Pinpoint the cell where the given text exists, returning its [X, Y] midpoint coordinate. 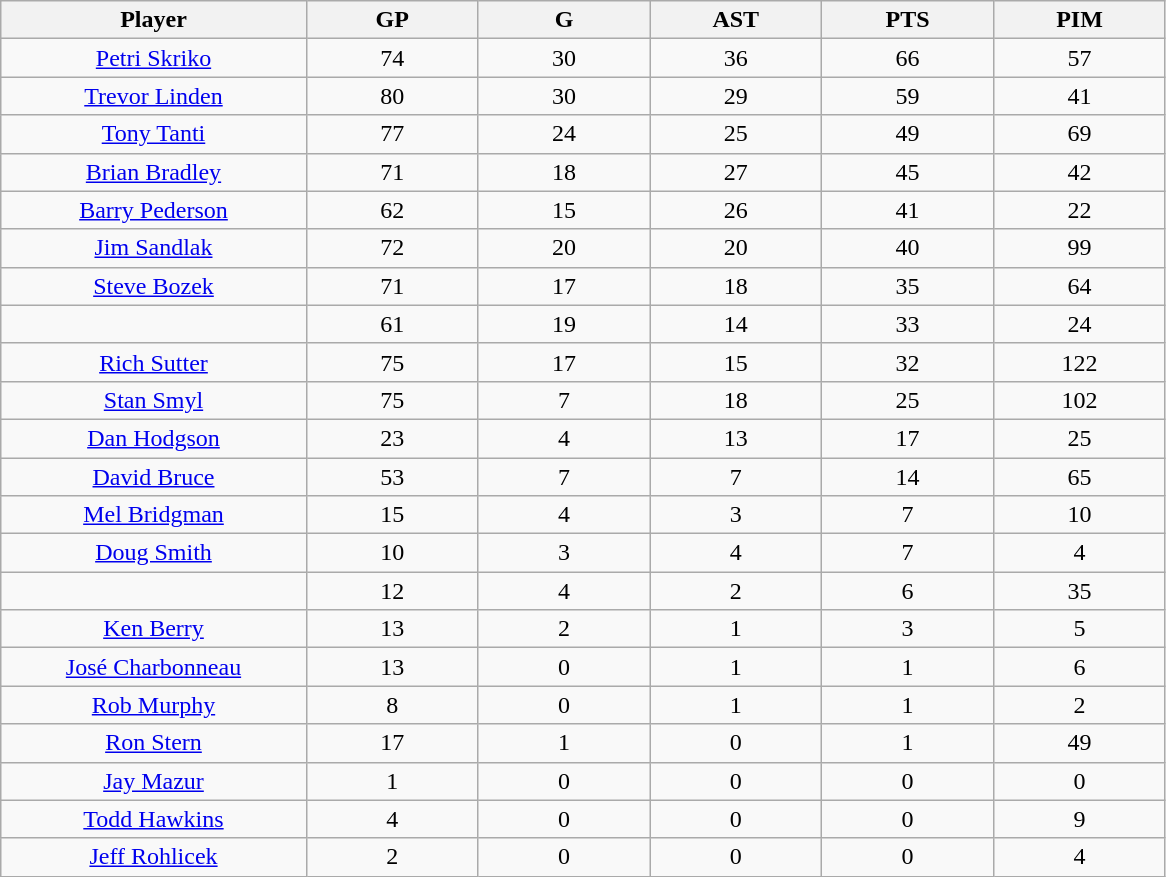
26 [736, 210]
57 [1080, 58]
64 [1080, 286]
40 [908, 248]
Ron Stern [154, 743]
61 [392, 324]
74 [392, 58]
22 [1080, 210]
59 [908, 96]
77 [392, 134]
36 [736, 58]
65 [1080, 477]
Steve Bozek [154, 286]
Jay Mazur [154, 781]
23 [392, 438]
102 [1080, 400]
AST [736, 20]
32 [908, 362]
42 [1080, 172]
G [564, 20]
12 [392, 591]
Rob Murphy [154, 705]
Todd Hawkins [154, 819]
Dan Hodgson [154, 438]
Player [154, 20]
45 [908, 172]
29 [736, 96]
80 [392, 96]
5 [1080, 629]
Jim Sandlak [154, 248]
8 [392, 705]
Tony Tanti [154, 134]
33 [908, 324]
27 [736, 172]
PTS [908, 20]
Jeff Rohlicek [154, 857]
Stan Smyl [154, 400]
53 [392, 477]
122 [1080, 362]
69 [1080, 134]
David Bruce [154, 477]
62 [392, 210]
72 [392, 248]
Petri Skriko [154, 58]
Mel Bridgman [154, 515]
José Charbonneau [154, 667]
Ken Berry [154, 629]
19 [564, 324]
Barry Pederson [154, 210]
Rich Sutter [154, 362]
Trevor Linden [154, 96]
Doug Smith [154, 553]
Brian Bradley [154, 172]
66 [908, 58]
9 [1080, 819]
99 [1080, 248]
PIM [1080, 20]
GP [392, 20]
